Output the [x, y] coordinate of the center of the cell containing the given text.  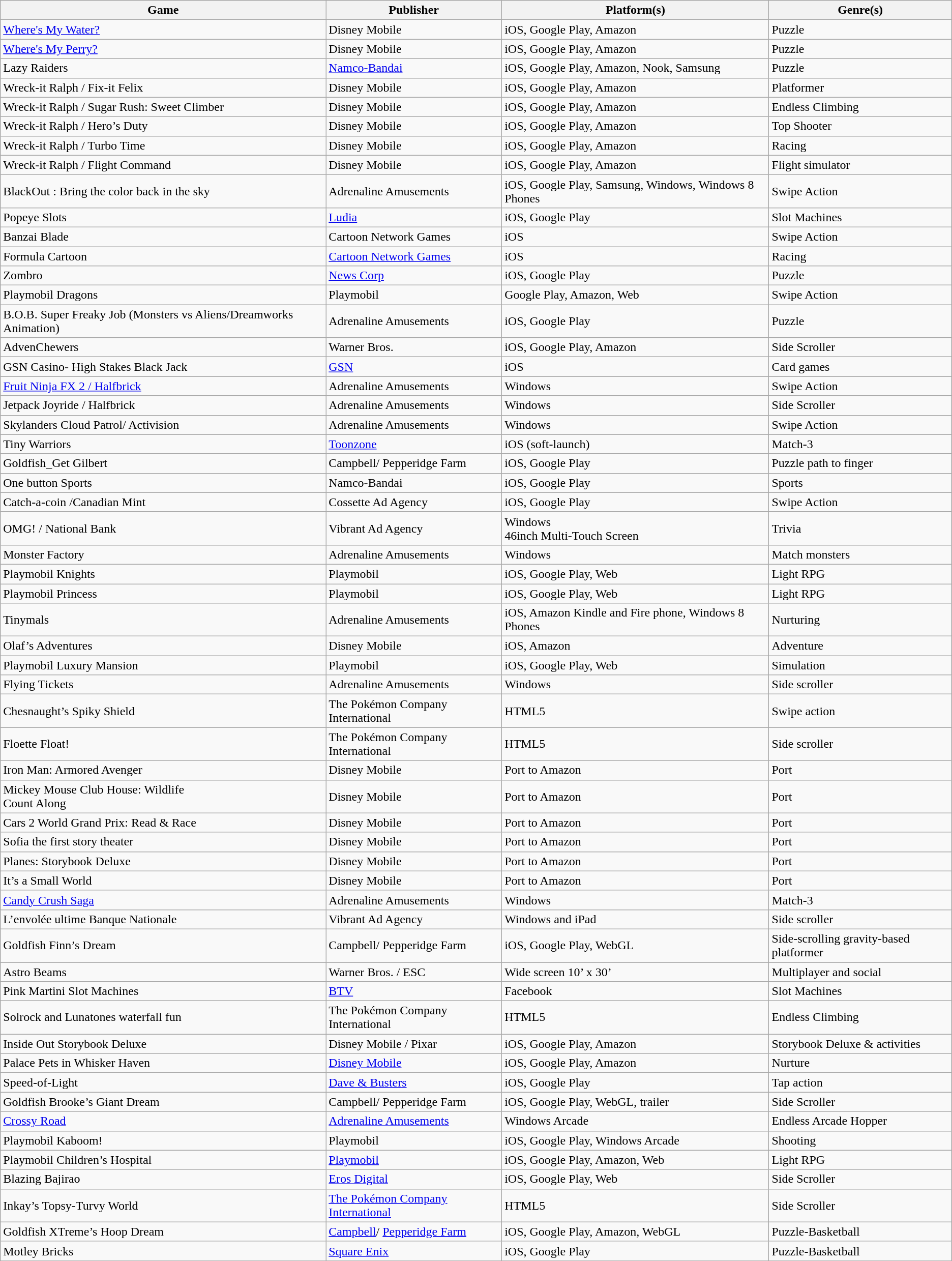
iOS, Google Play, WebGL, trailer [636, 1102]
Platformer [860, 87]
Skylanders Cloud Patrol/ Activision [163, 425]
Wreck-it Ralph / Fix-it Felix [163, 87]
Side-scrolling gravity-based platformer [860, 945]
Palace Pets in Whisker Haven [163, 1063]
Cossette Ad Agency [414, 502]
OMG! / National Bank [163, 528]
Warner Bros. / ESC [414, 972]
iOS, Google Play, Amazon, Web [636, 1160]
iOS, Amazon Kindle and Fire phone, Windows 8 Phones [636, 620]
L’envolée ultime Banque Nationale [163, 919]
Fruit Ninja FX 2 / Halfbrick [163, 386]
B.O.B. Super Freaky Job (Monsters vs Aliens/Dreamworks Animation) [163, 321]
Shooting [860, 1140]
Wreck-it Ralph / Sugar Rush: Sweet Climber [163, 107]
Windows Arcade [636, 1121]
Warner Bros. [414, 347]
Playmobil Knights [163, 574]
iOS, Google Play, Samsung, Windows, Windows 8 Phones [636, 191]
Monster Factory [163, 554]
Pink Martini Slot Machines [163, 991]
Adventure [860, 646]
Iron Man: Armored Avenger [163, 770]
Crossy Road [163, 1121]
Solrock and Lunatones waterfall fun [163, 1017]
Flying Tickets [163, 685]
Banzai Blade [163, 237]
Wreck-it Ralph / Hero’s Duty [163, 126]
Publisher [414, 10]
Playmobil Princess [163, 594]
AdvenChewers [163, 347]
iOS, Amazon [636, 646]
Nurturing [860, 620]
Wide screen 10’ x 30’ [636, 972]
Nurture [860, 1063]
iOS, Google Play, WebGL [636, 945]
Windows and iPad [636, 919]
Goldfish Brooke’s Giant Dream [163, 1102]
Catch-a-coin /Canadian Mint [163, 502]
iOS (soft-launch) [636, 444]
Speed-of-Light [163, 1082]
Multiplayer and social [860, 972]
Genre(s) [860, 10]
Tap action [860, 1082]
Candy Crush Saga [163, 900]
Eros Digital [414, 1179]
Trivia [860, 528]
Goldfish Finn’s Dream [163, 945]
BTV [414, 991]
Olaf’s Adventures [163, 646]
Inkay’s Topsy-Turvy World [163, 1206]
GSN [414, 367]
Chesnaught’s Spiky Shield [163, 711]
Square Enix [414, 1251]
iOS, Google Play, Amazon, Nook, Samsung [636, 68]
Platform(s) [636, 10]
Sofia the first story theater [163, 842]
Flight simulator [860, 165]
Simulation [860, 665]
Playmobil Kaboom! [163, 1140]
Playmobil Children’s Hospital [163, 1160]
GSN Casino- High Stakes Black Jack [163, 367]
Facebook [636, 991]
Astro Beams [163, 972]
Formula Cartoon [163, 256]
Dave & Busters [414, 1082]
iOS, Google Play, Windows Arcade [636, 1140]
iOS, Google Play, Amazon, WebGL [636, 1231]
Ludia [414, 217]
Blazing Bajirao [163, 1179]
News Corp [414, 276]
Google Play, Amazon, Web [636, 295]
One button Sports [163, 483]
Floette Float! [163, 744]
Wreck-it Ralph / Flight Command [163, 165]
Tinymals [163, 620]
Motley Bricks [163, 1251]
Planes: Storybook Deluxe [163, 861]
Zombro [163, 276]
Popeye Slots [163, 217]
Where's My Water? [163, 30]
Windows46inch Multi-Touch Screen [636, 528]
Where's My Perry? [163, 49]
Wreck-it Ralph / Turbo Time [163, 145]
Endless Arcade Hopper [860, 1121]
Cars 2 World Grand Prix: Read & Race [163, 823]
Goldfish XTreme’s Hoop Dream [163, 1231]
Tiny Warriors [163, 444]
Game [163, 10]
Sports [860, 483]
Disney Mobile / Pixar [414, 1044]
Playmobil Dragons [163, 295]
BlackOut : Bring the color back in the sky [163, 191]
Top Shooter [860, 126]
Swipe action [860, 711]
Goldfish_Get Gilbert [163, 463]
Jetpack Joyride / Halfbrick [163, 405]
Mickey Mouse Club House: WildlifeCount Along [163, 797]
Playmobil Luxury Mansion [163, 665]
Storybook Deluxe & activities [860, 1044]
Inside Out Storybook Deluxe [163, 1044]
Lazy Raiders [163, 68]
Match monsters [860, 554]
Toonzone [414, 444]
It’s a Small World [163, 881]
Card games [860, 367]
Puzzle path to finger [860, 463]
